Pinpoint the cell where the given text exists, returning its (x, y) midpoint coordinate. 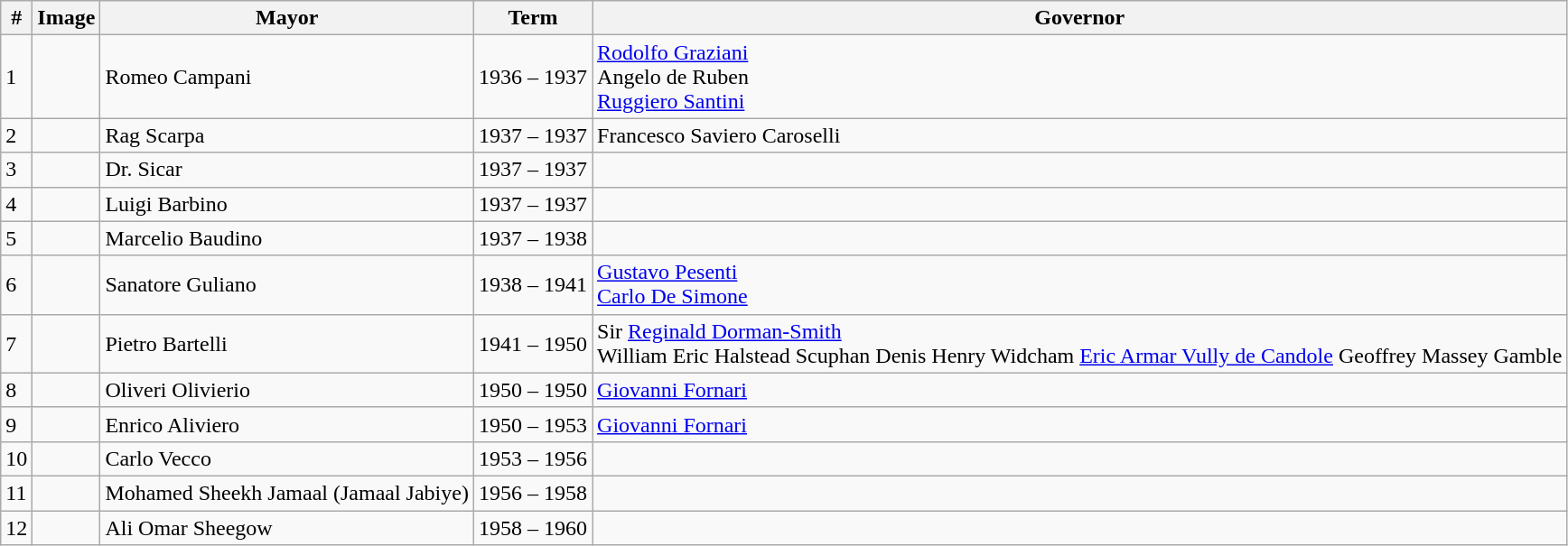
Image (67, 18)
1 (16, 77)
1950 – 1950 (533, 390)
4 (16, 204)
1941 – 1950 (533, 343)
12 (16, 528)
Rag Scarpa (287, 135)
10 (16, 458)
8 (16, 390)
Governor (1080, 18)
Marcelio Baudino (287, 238)
3 (16, 170)
Enrico Aliviero (287, 424)
Francesco Saviero Caroselli (1080, 135)
Oliveri Olivierio (287, 390)
Rodolfo GrazianiAngelo de RubenRuggiero Santini (1080, 77)
5 (16, 238)
1956 – 1958 (533, 493)
Term (533, 18)
Pietro Bartelli (287, 343)
2 (16, 135)
1936 – 1937 (533, 77)
1958 – 1960 (533, 528)
Mohamed Sheekh Jamaal (Jamaal Jabiye) (287, 493)
9 (16, 424)
Sir Reginald Dorman-SmithWilliam Eric Halstead Scuphan Denis Henry Widcham Eric Armar Vully de Candole Geoffrey Massey Gamble (1080, 343)
1937 – 1938 (533, 238)
Romeo Campani (287, 77)
1953 – 1956 (533, 458)
Ali Omar Sheegow (287, 528)
Gustavo PesentiCarlo De Simone (1080, 285)
Carlo Vecco (287, 458)
Dr. Sicar (287, 170)
# (16, 18)
11 (16, 493)
7 (16, 343)
1950 – 1953 (533, 424)
6 (16, 285)
Luigi Barbino (287, 204)
1938 – 1941 (533, 285)
Sanatore Guliano (287, 285)
Mayor (287, 18)
